Locate the cell with the specified text and output its [X, Y] center coordinate. 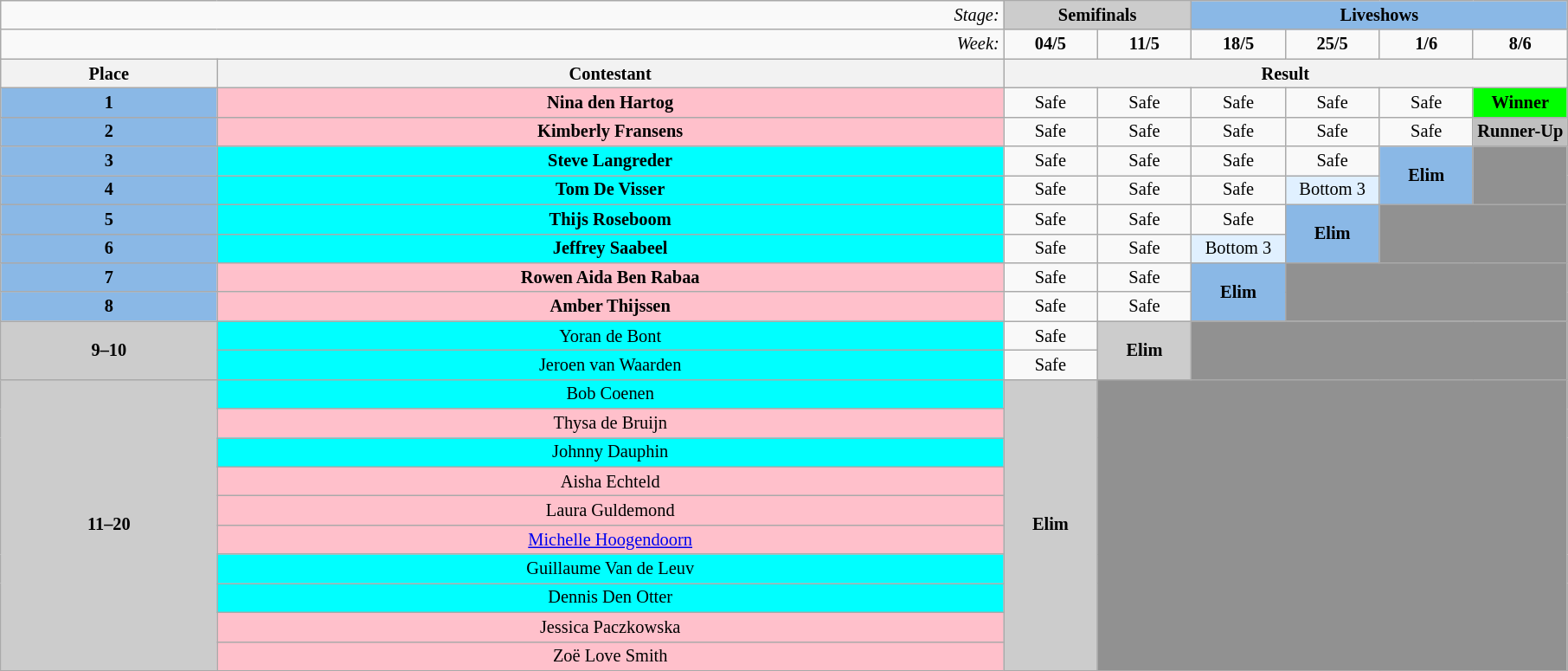
Place [109, 74]
8 [109, 306]
9–10 [109, 350]
5 [109, 219]
Thysa de Bruijn [611, 423]
Jeroen van Waarden [611, 365]
Stage: [502, 15]
Nina den Hartog [611, 102]
Rowen Aida Ben Rabaa [611, 277]
Jessica Paczkowska [611, 627]
Yoran de Bont [611, 336]
Bob Coenen [611, 394]
Contestant [611, 74]
Jeffrey Saabeel [611, 248]
Result [1286, 74]
11/5 [1144, 44]
Steve Langreder [611, 161]
Aisha Echteld [611, 481]
Dennis Den Otter [611, 597]
8/6 [1520, 44]
2 [109, 132]
Amber Thijssen [611, 306]
Laura Guldemond [611, 510]
Week: [502, 44]
Semifinals [1097, 15]
4 [109, 190]
Liveshows [1379, 15]
18/5 [1239, 44]
Kimberly Fransens [611, 132]
Johnny Dauphin [611, 452]
Zoë Love Smith [611, 656]
7 [109, 277]
Winner [1520, 102]
Michelle Hoogendoorn [611, 539]
11–20 [109, 525]
25/5 [1333, 44]
Runner-Up [1520, 132]
6 [109, 248]
Tom De Visser [611, 190]
3 [109, 161]
1/6 [1426, 44]
04/5 [1051, 44]
Thijs Roseboom [611, 219]
Guillaume Van de Leuv [611, 569]
1 [109, 102]
